Return the [X, Y] coordinate for the center point of the cell that contains the specified text.  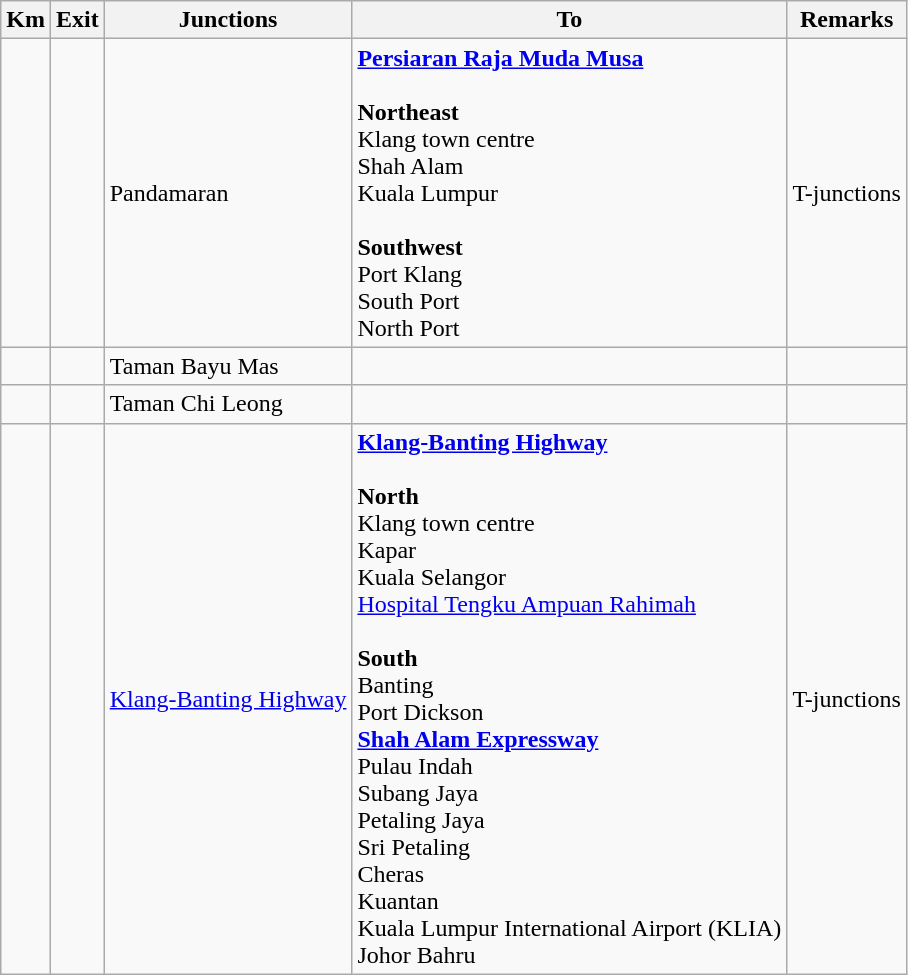
Pandamaran [228, 193]
Junctions [228, 20]
To [570, 20]
Taman Bayu Mas [228, 366]
Taman Chi Leong [228, 404]
Remarks [847, 20]
Klang-Banting Highway [228, 698]
Km [26, 20]
Persiaran Raja Muda MusaNortheast Klang town centre Shah Alam Kuala LumpurSouthwest Port Klang South Port North Port [570, 193]
Exit [77, 20]
